Detect which cell encompasses the target text, then output its [X, Y] center coordinate. 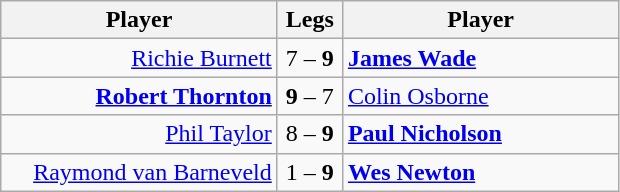
Legs [310, 20]
1 – 9 [310, 172]
8 – 9 [310, 134]
Robert Thornton [140, 96]
Raymond van Barneveld [140, 172]
Richie Burnett [140, 58]
Colin Osborne [480, 96]
James Wade [480, 58]
Phil Taylor [140, 134]
Paul Nicholson [480, 134]
9 – 7 [310, 96]
Wes Newton [480, 172]
7 – 9 [310, 58]
